Identify which cell holds the provided text, then report its [x, y] central coordinate. 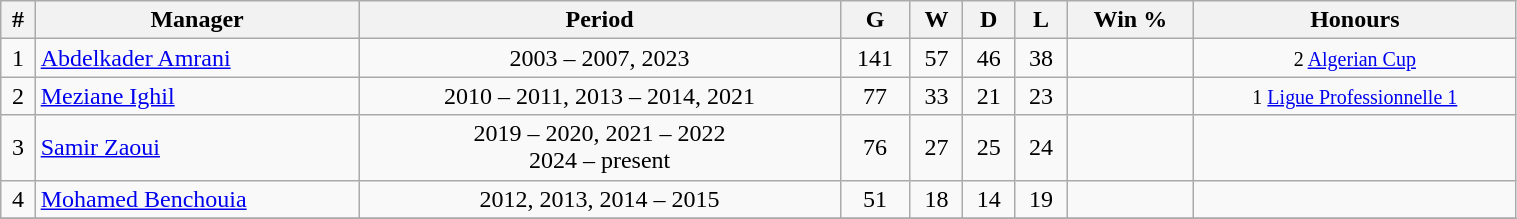
G [875, 20]
1 Ligue Professionnelle 1 [1355, 96]
14 [989, 199]
Win % [1130, 20]
141 [875, 58]
Manager [197, 20]
Period [600, 20]
18 [936, 199]
1 [18, 58]
27 [936, 148]
33 [936, 96]
3 [18, 148]
# [18, 20]
23 [1041, 96]
Samir Zaoui [197, 148]
38 [1041, 58]
76 [875, 148]
Mohamed Benchouia [197, 199]
57 [936, 58]
2 [18, 96]
19 [1041, 199]
51 [875, 199]
Abdelkader Amrani [197, 58]
2003 – 2007, 2023 [600, 58]
2 Algerian Cup [1355, 58]
21 [989, 96]
25 [989, 148]
2019 – 2020, 2021 – 2022 2024 – present [600, 148]
2012, 2013, 2014 – 2015 [600, 199]
24 [1041, 148]
L [1041, 20]
4 [18, 199]
46 [989, 58]
77 [875, 96]
W [936, 20]
Honours [1355, 20]
D [989, 20]
2010 – 2011, 2013 – 2014, 2021 [600, 96]
Meziane Ighil [197, 96]
